Identify which cell holds the provided text, then report its [X, Y] central coordinate. 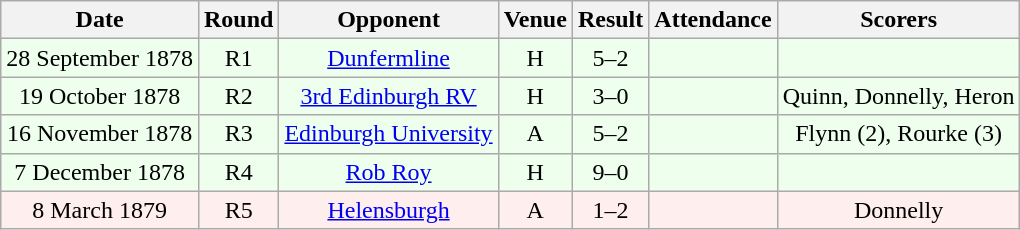
1–2 [610, 210]
Scorers [898, 20]
28 September 1878 [100, 58]
R2 [238, 96]
Edinburgh University [388, 134]
8 March 1879 [100, 210]
Quinn, Donnelly, Heron [898, 96]
R4 [238, 172]
R5 [238, 210]
Helensburgh [388, 210]
Date [100, 20]
3rd Edinburgh RV [388, 96]
16 November 1878 [100, 134]
Venue [535, 20]
3–0 [610, 96]
Result [610, 20]
Donnelly [898, 210]
Rob Roy [388, 172]
Flynn (2), Rourke (3) [898, 134]
9–0 [610, 172]
Round [238, 20]
R3 [238, 134]
19 October 1878 [100, 96]
7 December 1878 [100, 172]
Opponent [388, 20]
R1 [238, 58]
Attendance [713, 20]
Dunfermline [388, 58]
